Search for the cell housing the specified text and yield its [x, y] center coordinate. 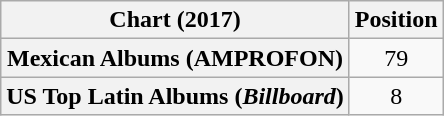
Position [396, 20]
Chart (2017) [176, 20]
Mexican Albums (AMPROFON) [176, 58]
8 [396, 96]
US Top Latin Albums (Billboard) [176, 96]
79 [396, 58]
